Capture the cell that displays the provided text and extract its [x, y] central coordinate. 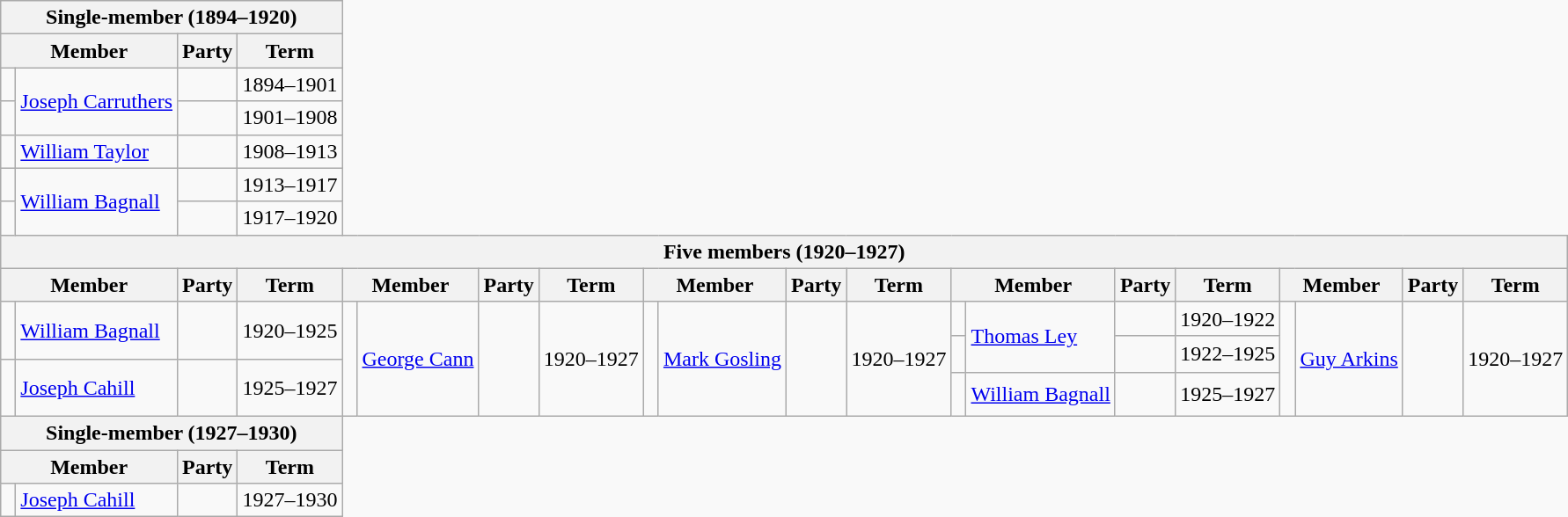
Single-member (1927–1930) [172, 433]
Mark Gosling [722, 359]
Thomas Ley [1040, 337]
1901–1908 [290, 118]
1894–1901 [290, 84]
1922–1925 [1228, 353]
1913–1917 [290, 185]
Single-member (1894–1920) [172, 18]
1917–1920 [290, 218]
1920–1925 [290, 331]
1927–1930 [290, 500]
William Taylor [97, 151]
1920–1922 [1228, 318]
George Cann [418, 359]
Guy Arkins [1349, 359]
Joseph Carruthers [97, 101]
Five members (1920–1927) [785, 251]
1908–1913 [290, 151]
